Find where the given text appears and provide that cell's center as (X, Y) coordinate. 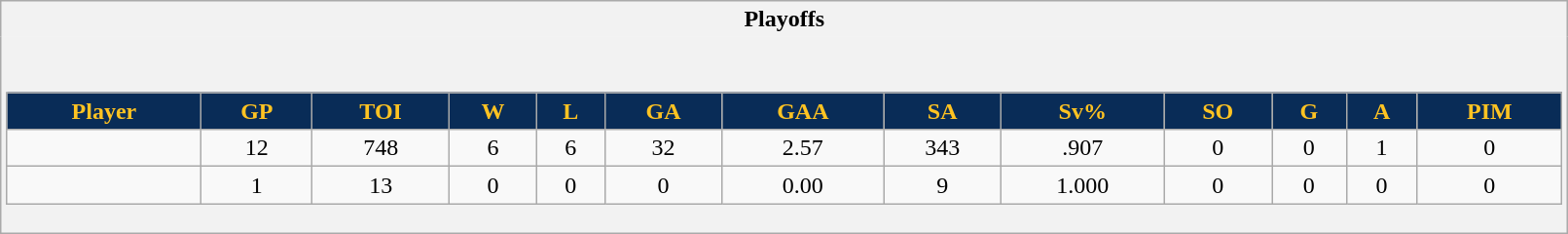
W (492, 111)
G (1309, 111)
L (571, 111)
2.57 (803, 148)
.907 (1082, 148)
9 (942, 185)
GP (257, 111)
GAA (803, 111)
Playoffs (784, 19)
SO (1219, 111)
343 (942, 148)
0.00 (803, 185)
Player GP TOI W L GA GAA SA Sv% SO G A PIM 12 748 6 6 32 2.57 343 .907 0 0 1 0 1 13 0 0 0 0.00 9 1.000 0 0 0 0 (784, 135)
A (1382, 111)
PIM (1489, 111)
1.000 (1082, 185)
13 (382, 185)
12 (257, 148)
SA (942, 111)
TOI (382, 111)
748 (382, 148)
Sv% (1082, 111)
GA (664, 111)
Player (104, 111)
32 (664, 148)
